For the text-containing cell, return its midpoint in (x, y) coordinate format. 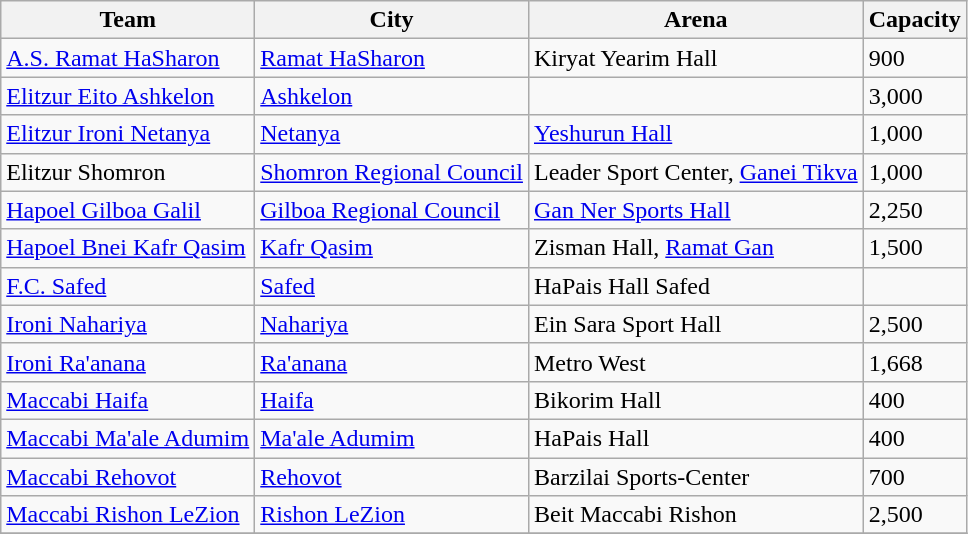
Gilboa Regional Council (392, 210)
Maccabi Haifa (128, 400)
Haifa (392, 400)
Barzilai Sports-Center (696, 477)
Capacity (914, 20)
Beit Maccabi Rishon (696, 515)
1,500 (914, 248)
HaPais Hall Safed (696, 286)
2,250 (914, 210)
Bikorim Hall (696, 400)
Ein Sara Sport Hall (696, 324)
Rehovot (392, 477)
Ramat HaSharon (392, 58)
Hapoel Gilboa Galil (128, 210)
Team (128, 20)
Maccabi Rehovot (128, 477)
Ma'ale Adumim (392, 438)
Zisman Hall, Ramat Gan (696, 248)
Safed (392, 286)
Maccabi Rishon LeZion (128, 515)
A.S. Ramat HaSharon (128, 58)
Arena (696, 20)
HaPais Hall (696, 438)
Shomron Regional Council (392, 172)
Nahariya (392, 324)
Metro West (696, 362)
Ashkelon (392, 96)
900 (914, 58)
3,000 (914, 96)
Ironi Nahariya (128, 324)
Ra'anana (392, 362)
Elitzur Ironi Netanya (128, 134)
1,668 (914, 362)
F.C. Safed (128, 286)
Yeshurun Hall (696, 134)
Netanya (392, 134)
Rishon LeZion (392, 515)
City (392, 20)
Maccabi Ma'ale Adumim (128, 438)
Elitzur Eito Ashkelon (128, 96)
Hapoel Bnei Kafr Qasim (128, 248)
Ironi Ra'anana (128, 362)
Elitzur Shomron (128, 172)
Leader Sport Center, Ganei Tikva (696, 172)
Kafr Qasim (392, 248)
700 (914, 477)
Kiryat Yearim Hall (696, 58)
Gan Ner Sports Hall (696, 210)
